Identify which cell holds the provided text, then report its (X, Y) central coordinate. 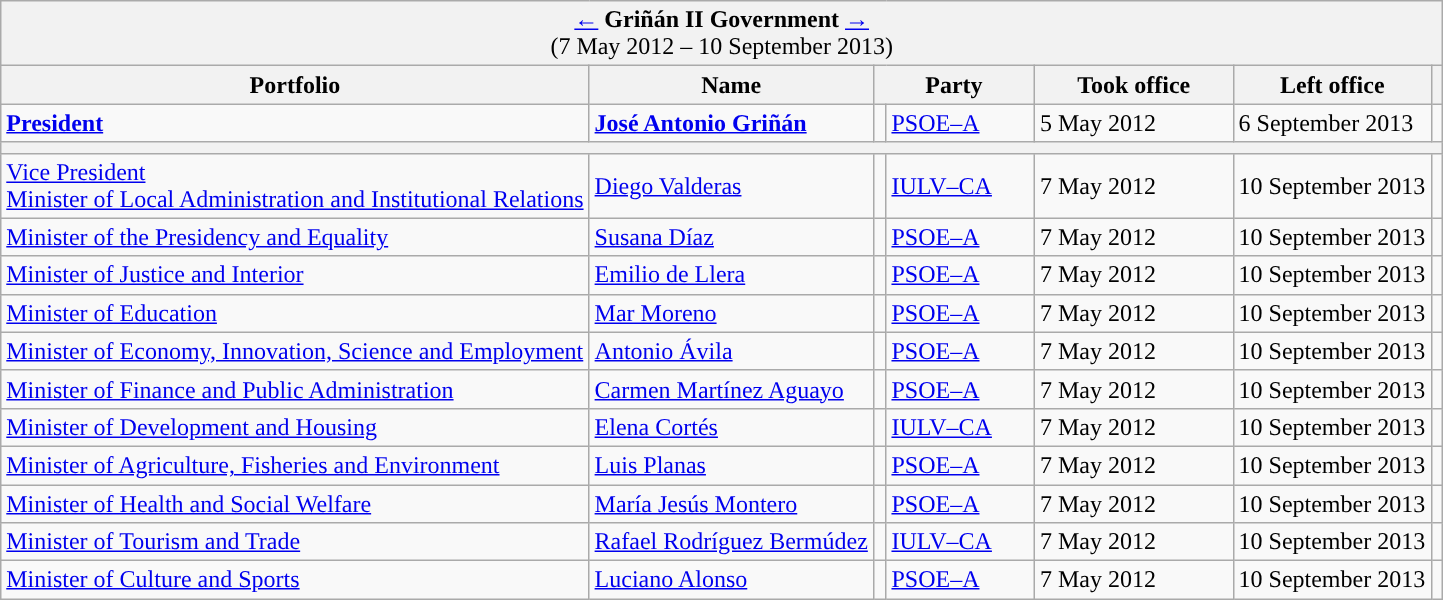
Vice PresidentMinister of Local Administration and Institutional Relations (295, 186)
Minister of Agriculture, Fisheries and Environment (295, 465)
5 May 2012 (1134, 123)
Portfolio (295, 85)
Party (954, 85)
Carmen Martínez Aguayo (731, 389)
Minister of Culture and Sports (295, 580)
Minister of Tourism and Trade (295, 542)
Minister of Economy, Innovation, Science and Employment (295, 351)
Elena Cortés (731, 427)
Minister of Health and Social Welfare (295, 503)
Minister of Development and Housing (295, 427)
6 September 2013 (1332, 123)
Minister of Finance and Public Administration (295, 389)
María Jesús Montero (731, 503)
← Griñán II Government →(7 May 2012 – 10 September 2013) (722, 34)
Took office (1134, 85)
Name (731, 85)
Luis Planas (731, 465)
Minister of Education (295, 313)
Left office (1332, 85)
Mar Moreno (731, 313)
President (295, 123)
Minister of Justice and Interior (295, 275)
Rafael Rodríguez Bermúdez (731, 542)
Minister of the Presidency and Equality (295, 237)
Emilio de Llera (731, 275)
José Antonio Griñán (731, 123)
Susana Díaz (731, 237)
Antonio Ávila (731, 351)
Luciano Alonso (731, 580)
Diego Valderas (731, 186)
